Scan for the cell matching the given text and deliver its [x, y] coordinate at center. 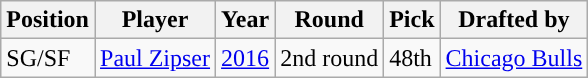
Paul Zipser [154, 58]
Year [246, 20]
2016 [246, 58]
Position [48, 20]
48th [412, 58]
Round [330, 20]
Pick [412, 20]
2nd round [330, 58]
Chicago Bulls [514, 58]
Player [154, 20]
Drafted by [514, 20]
SG/SF [48, 58]
